Extract the [x, y] coordinate from the center of the cell holding the provided text.  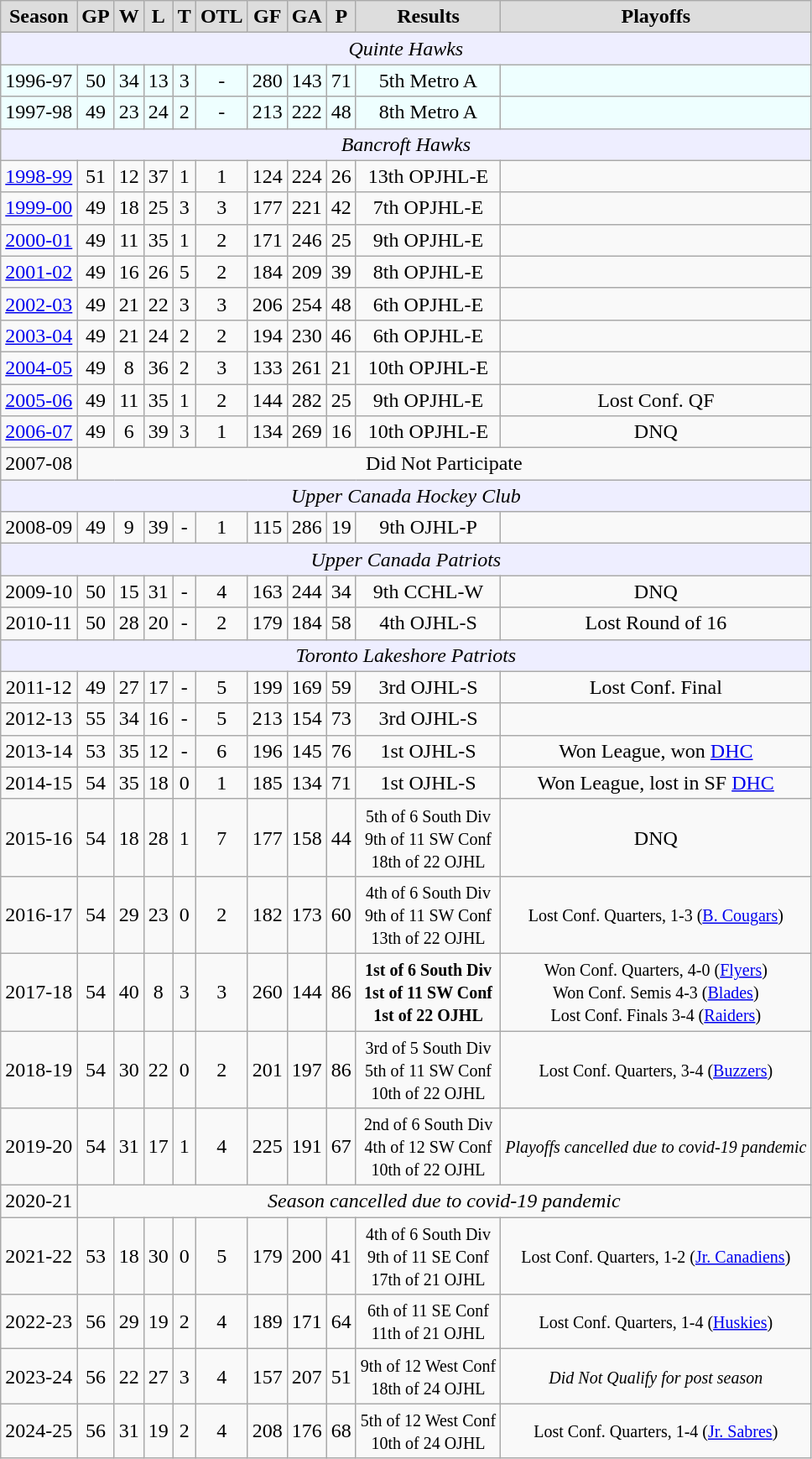
115 [267, 528]
197 [307, 1069]
5th Metro A [428, 81]
225 [267, 1147]
55 [96, 719]
GA [307, 17]
176 [307, 1431]
46 [341, 336]
173 [307, 914]
Lost Conf. Quarters, 1-2 (Jr. Canadiens) [656, 1256]
68 [341, 1431]
6th of 11 SE Conf11th of 21 OJHL [428, 1322]
2013-14 [39, 751]
261 [307, 367]
1998-99 [39, 176]
221 [307, 208]
2012-13 [39, 719]
Playoffs [656, 17]
20 [158, 623]
2nd of 6 South Div4th of 12 SW Conf10th of 22 OJHL [428, 1147]
2003-04 [39, 336]
L [158, 17]
8th OPJHL-E [428, 272]
4th OJHL-S [428, 623]
2002-03 [39, 304]
196 [267, 751]
185 [267, 783]
Upper Canada Hockey Club [406, 496]
W [129, 17]
1997-98 [39, 112]
2010-11 [39, 623]
2006-07 [39, 432]
200 [307, 1256]
286 [307, 528]
224 [307, 176]
13 [158, 81]
15 [129, 591]
Won League, won DHC [656, 751]
58 [341, 623]
Lost Conf. Quarters, 1-4 (Jr. Sabres) [656, 1431]
280 [267, 81]
2019-20 [39, 1147]
2000-01 [39, 240]
2005-06 [39, 400]
Season [39, 17]
8th Metro A [428, 112]
Lost Conf. QF [656, 400]
2024-25 [39, 1431]
244 [307, 591]
60 [341, 914]
157 [267, 1376]
9th CCHL-W [428, 591]
59 [341, 687]
4th of 6 South Div9th of 11 SW Conf13th of 22 OJHL [428, 914]
Quinte Hawks [406, 49]
169 [307, 687]
OTL [221, 17]
191 [307, 1147]
2014-15 [39, 783]
Lost Conf. Final [656, 687]
Won League, lost in SF DHC [656, 783]
2007-08 [39, 464]
9 [129, 528]
208 [267, 1431]
246 [307, 240]
40 [129, 992]
64 [341, 1322]
2008-09 [39, 528]
282 [307, 400]
124 [267, 176]
2023-24 [39, 1376]
2011-12 [39, 687]
Did Not Qualify for post season [656, 1376]
1st of 6 South Div1st of 11 SW Conf1st of 22 OJHL [428, 992]
7th OPJHL-E [428, 208]
5th of 6 South Div9th of 11 SW Conf18th of 22 OJHL [428, 837]
2001-02 [39, 272]
T [185, 17]
2017-18 [39, 992]
44 [341, 837]
206 [267, 304]
5th of 12 West Conf10th of 24 OJHL [428, 1431]
9th OJHL-P [428, 528]
9th of 12 West Conf18th of 24 OJHL [428, 1376]
207 [307, 1376]
76 [341, 751]
GF [267, 17]
Toronto Lakeshore Patriots [406, 655]
269 [307, 432]
P [341, 17]
194 [267, 336]
201 [267, 1069]
Lost Conf. Quarters, 3-4 (Buzzers) [656, 1069]
GP [96, 17]
2018-19 [39, 1069]
145 [307, 751]
158 [307, 837]
1996-97 [39, 81]
230 [307, 336]
Playoffs cancelled due to covid-19 pandemic [656, 1147]
73 [341, 719]
42 [341, 208]
Results [428, 17]
Bancroft Hawks [406, 144]
2020-21 [39, 1201]
2009-10 [39, 591]
254 [307, 304]
209 [307, 272]
Did Not Participate [445, 464]
Lost Conf. Quarters, 1-3 (B. Cougars) [656, 914]
13th OPJHL-E [428, 176]
143 [307, 81]
182 [267, 914]
Season cancelled due to covid-19 pandemic [445, 1201]
3rd of 5 South Div5th of 11 SW Conf10th of 22 OJHL [428, 1069]
260 [267, 992]
Lost Round of 16 [656, 623]
2004-05 [39, 367]
Won Conf. Quarters, 4-0 (Flyers)Won Conf. Semis 4-3 (Blades)Lost Conf. Finals 3-4 (Raiders) [656, 992]
199 [267, 687]
41 [341, 1256]
222 [307, 112]
37 [158, 176]
Lost Conf. Quarters, 1-4 (Huskies) [656, 1322]
7 [221, 837]
189 [267, 1322]
163 [267, 591]
4th of 6 South Div9th of 11 SE Conf17th of 21 OJHL [428, 1256]
133 [267, 367]
2021-22 [39, 1256]
Upper Canada Patriots [406, 560]
36 [158, 367]
2015-16 [39, 837]
2016-17 [39, 914]
1999-00 [39, 208]
67 [341, 1147]
2022-23 [39, 1322]
154 [307, 719]
